Identify which cell holds the provided text, then report its [X, Y] central coordinate. 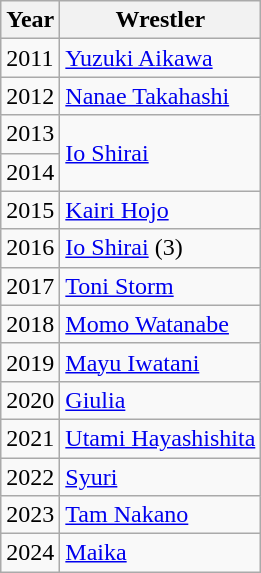
2017 [30, 286]
2014 [30, 172]
Maika [160, 553]
Io Shirai (3) [160, 248]
2024 [30, 553]
2019 [30, 362]
Kairi Hojo [160, 210]
Yuzuki Aikawa [160, 58]
2023 [30, 515]
Giulia [160, 400]
2013 [30, 134]
2020 [30, 400]
Toni Storm [160, 286]
2011 [30, 58]
2022 [30, 477]
Mayu Iwatani [160, 362]
Tam Nakano [160, 515]
Wrestler [160, 20]
Io Shirai [160, 153]
Nanae Takahashi [160, 96]
2018 [30, 324]
2021 [30, 438]
2016 [30, 248]
Momo Watanabe [160, 324]
Syuri [160, 477]
Year [30, 20]
Utami Hayashishita [160, 438]
2012 [30, 96]
2015 [30, 210]
